Find where the given text appears and provide that cell's center as (x, y) coordinate. 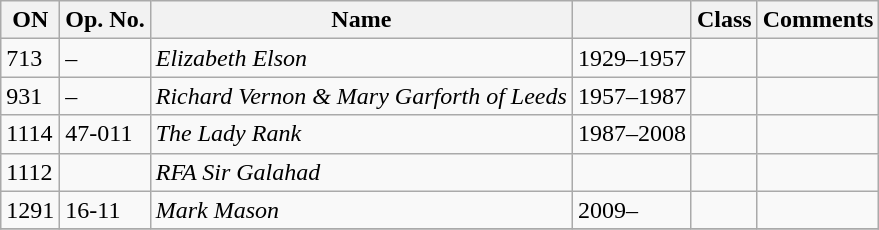
47-011 (105, 134)
713 (30, 58)
1957–1987 (632, 96)
Elizabeth Elson (361, 58)
1114 (30, 134)
1112 (30, 172)
Class (724, 20)
The Lady Rank (361, 134)
16-11 (105, 210)
1291 (30, 210)
1987–2008 (632, 134)
Name (361, 20)
Mark Mason (361, 210)
Comments (818, 20)
1929–1957 (632, 58)
RFA Sir Galahad (361, 172)
2009– (632, 210)
Op. No. (105, 20)
Richard Vernon & Mary Garforth of Leeds (361, 96)
ON (30, 20)
931 (30, 96)
